Find where the given text appears and provide that cell's center as (X, Y) coordinate. 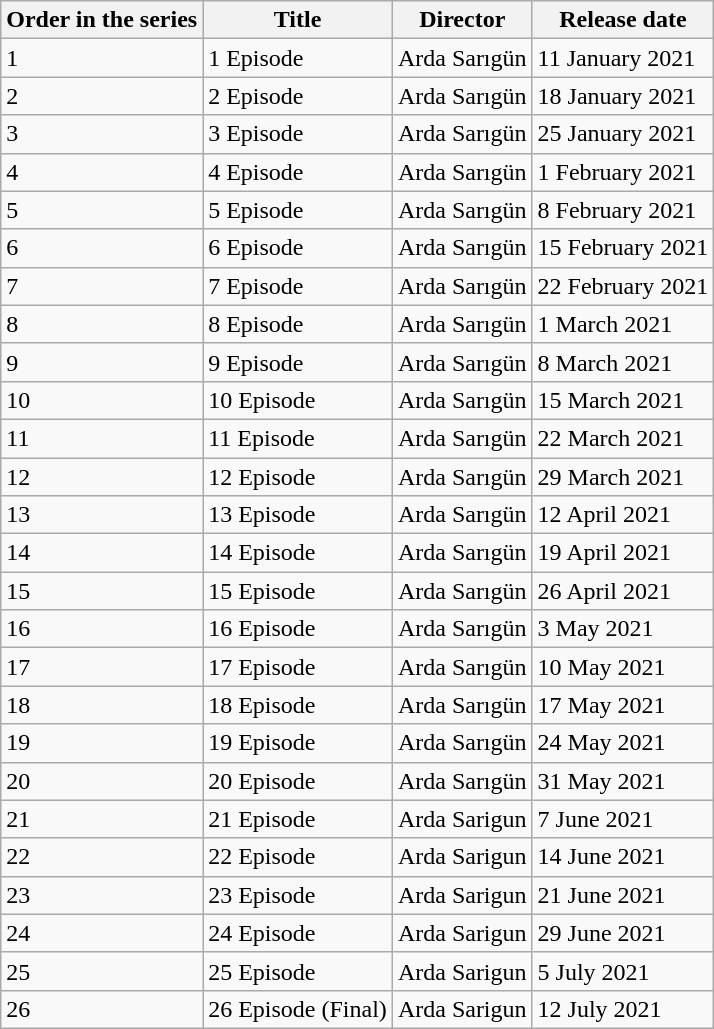
18 (102, 705)
1 (102, 58)
19 April 2021 (623, 553)
5 July 2021 (623, 971)
25 Episode (298, 971)
7 Episode (298, 286)
12 April 2021 (623, 515)
21 June 2021 (623, 895)
24 (102, 933)
18 January 2021 (623, 96)
26 Episode (Final) (298, 1009)
14 June 2021 (623, 857)
25 January 2021 (623, 134)
21 Episode (298, 819)
17 May 2021 (623, 705)
11 January 2021 (623, 58)
2 (102, 96)
Release date (623, 20)
4 Episode (298, 172)
8 (102, 324)
15 Episode (298, 591)
10 Episode (298, 400)
22 March 2021 (623, 438)
26 (102, 1009)
17 Episode (298, 667)
3 Episode (298, 134)
22 February 2021 (623, 286)
14 (102, 553)
20 Episode (298, 781)
19 Episode (298, 743)
10 May 2021 (623, 667)
31 May 2021 (623, 781)
12 July 2021 (623, 1009)
15 (102, 591)
15 February 2021 (623, 248)
1 Episode (298, 58)
16 (102, 629)
14 Episode (298, 553)
22 (102, 857)
11 Episode (298, 438)
25 (102, 971)
26 April 2021 (623, 591)
9 (102, 362)
17 (102, 667)
29 June 2021 (623, 933)
24 May 2021 (623, 743)
16 Episode (298, 629)
13 Episode (298, 515)
6 Episode (298, 248)
1 February 2021 (623, 172)
23 (102, 895)
24 Episode (298, 933)
18 Episode (298, 705)
3 (102, 134)
8 March 2021 (623, 362)
3 May 2021 (623, 629)
12 Episode (298, 477)
8 February 2021 (623, 210)
15 March 2021 (623, 400)
5 (102, 210)
7 June 2021 (623, 819)
4 (102, 172)
29 March 2021 (623, 477)
8 Episode (298, 324)
2 Episode (298, 96)
19 (102, 743)
9 Episode (298, 362)
Director (462, 20)
5 Episode (298, 210)
10 (102, 400)
11 (102, 438)
1 March 2021 (623, 324)
12 (102, 477)
21 (102, 819)
22 Episode (298, 857)
Order in the series (102, 20)
20 (102, 781)
23 Episode (298, 895)
7 (102, 286)
Title (298, 20)
13 (102, 515)
6 (102, 248)
